For the text-containing cell, return its midpoint in [x, y] coordinate format. 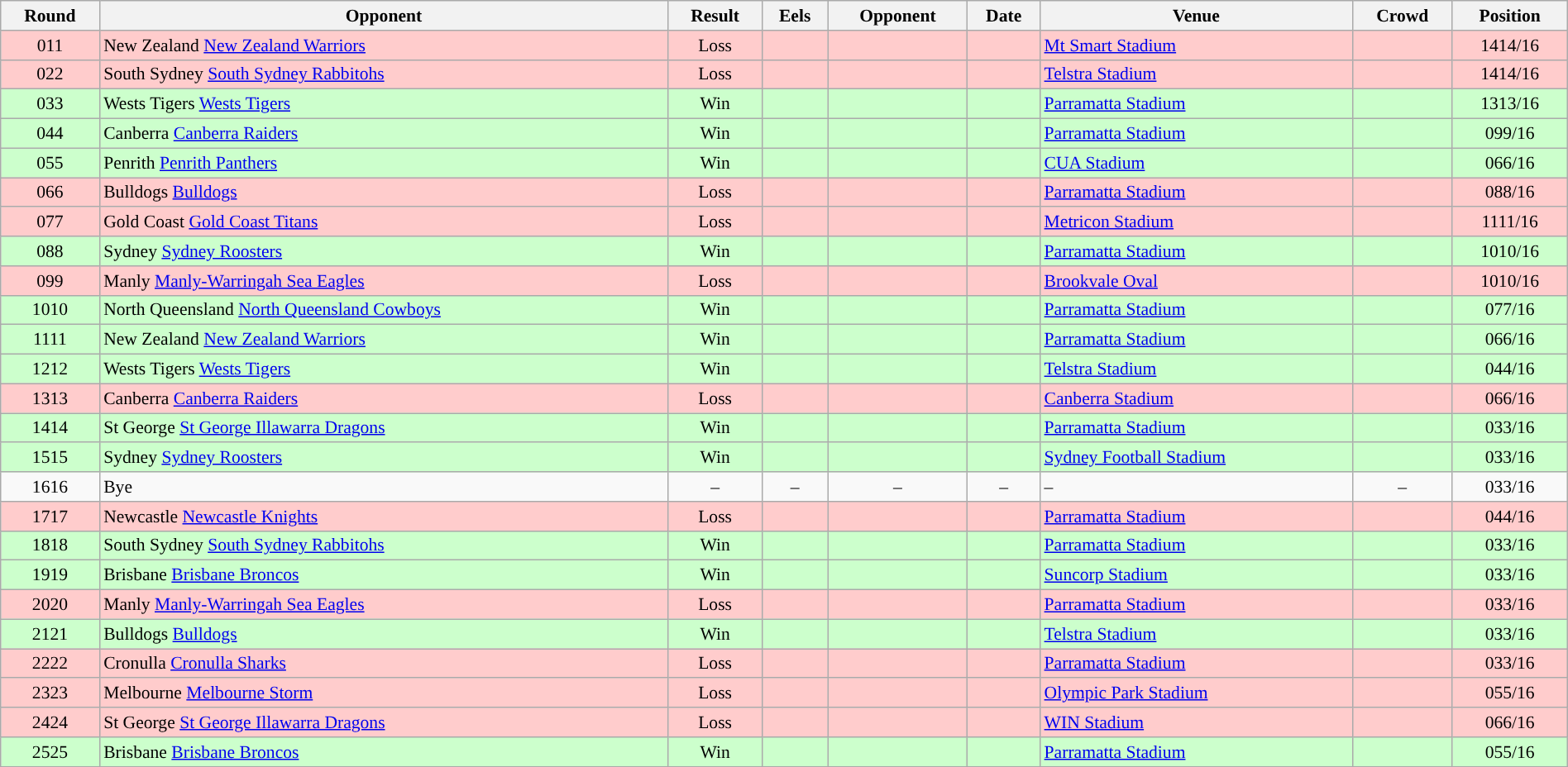
1313 [50, 398]
099 [50, 281]
1010 [50, 310]
Eels [795, 16]
066 [50, 193]
1616 [50, 487]
Brookvale Oval [1197, 281]
North Queensland North Queensland Cowboys [384, 310]
011 [50, 45]
Mt Smart Stadium [1197, 45]
2121 [50, 634]
099/16 [1510, 134]
2424 [50, 722]
Gold Coast Gold Coast Titans [384, 222]
Date [1004, 16]
Melbourne Melbourne Storm [384, 693]
2222 [50, 664]
Newcastle Newcastle Knights [384, 517]
Canberra Stadium [1197, 398]
Suncorp Stadium [1197, 575]
Crowd [1403, 16]
WIN Stadium [1197, 722]
1313/16 [1510, 104]
055 [50, 163]
Bye [384, 487]
Olympic Park Stadium [1197, 693]
1212 [50, 369]
2020 [50, 605]
044 [50, 134]
Position [1510, 16]
2323 [50, 693]
088 [50, 251]
Round [50, 16]
1515 [50, 458]
088/16 [1510, 193]
1111/16 [1510, 222]
Cronulla Cronulla Sharks [384, 664]
033 [50, 104]
077 [50, 222]
1414 [50, 428]
Venue [1197, 16]
1919 [50, 575]
Penrith Penrith Panthers [384, 163]
1111 [50, 340]
2525 [50, 752]
077/16 [1510, 310]
Result [715, 16]
Sydney Football Stadium [1197, 458]
CUA Stadium [1197, 163]
Metricon Stadium [1197, 222]
1717 [50, 517]
022 [50, 74]
1818 [50, 545]
